Return the (x, y) coordinate for the center point of the cell that contains the specified text.  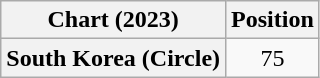
Chart (2023) (114, 20)
Position (273, 20)
South Korea (Circle) (114, 58)
75 (273, 58)
